Output the [X, Y] coordinate of the center of the cell containing the given text.  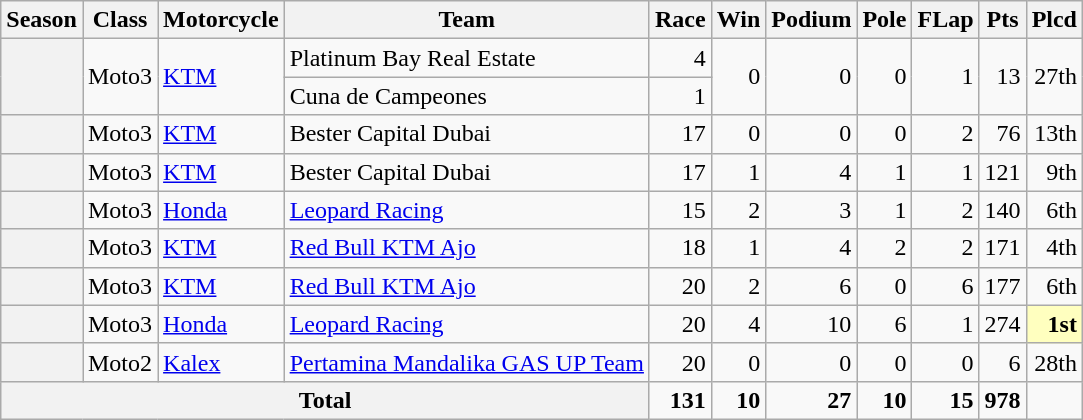
Race [680, 20]
978 [1002, 400]
Season [42, 20]
Win [738, 20]
27th [1054, 77]
4th [1054, 248]
Platinum Bay Real Estate [466, 58]
121 [1002, 172]
Pts [1002, 20]
Cuna de Campeones [466, 96]
Plcd [1054, 20]
177 [1002, 286]
1st [1054, 324]
140 [1002, 210]
274 [1002, 324]
27 [812, 400]
3 [812, 210]
Total [326, 400]
171 [1002, 248]
13th [1054, 134]
Class [120, 20]
76 [1002, 134]
Pertamina Mandalika GAS UP Team [466, 362]
Kalex [222, 362]
18 [680, 248]
Pole [884, 20]
9th [1054, 172]
Motorcycle [222, 20]
131 [680, 400]
13 [1002, 77]
Team [466, 20]
28th [1054, 362]
Podium [812, 20]
FLap [946, 20]
Moto2 [120, 362]
